From the cell containing the given text, extract its center point as [X, Y] coordinate. 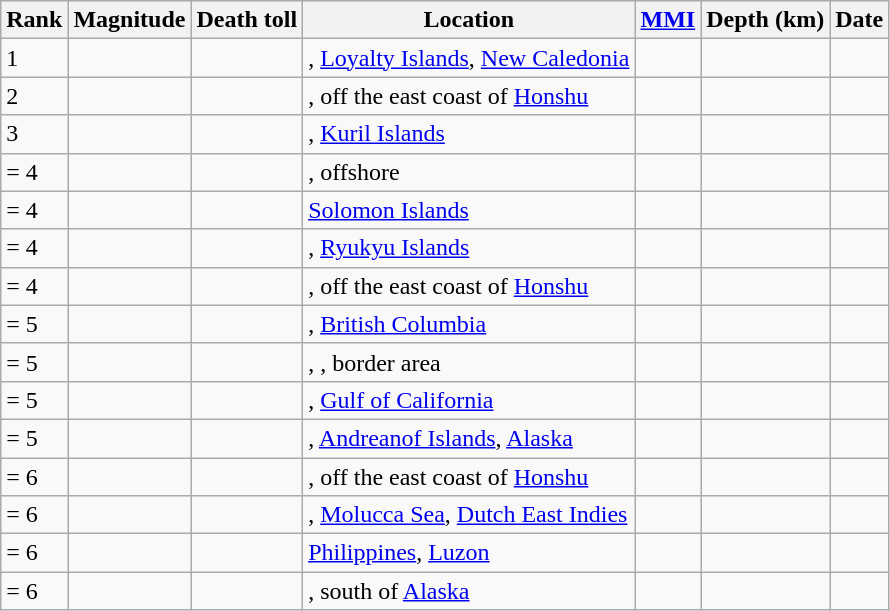
Solomon Islands [469, 210]
Depth (km) [766, 20]
, Loyalty Islands, New Caledonia [469, 58]
, offshore [469, 172]
, Gulf of California [469, 400]
Location [469, 20]
MMI [668, 20]
, Ryukyu Islands [469, 248]
3 [34, 134]
Date [860, 20]
, , border area [469, 362]
1 [34, 58]
Rank [34, 20]
Death toll [247, 20]
, Andreanof Islands, Alaska [469, 438]
2 [34, 96]
, south of Alaska [469, 591]
Philippines, Luzon [469, 553]
, British Columbia [469, 324]
, Kuril Islands [469, 134]
Magnitude [130, 20]
, Molucca Sea, Dutch East Indies [469, 515]
